Extract the (x, y) coordinate from the center of the cell holding the provided text.  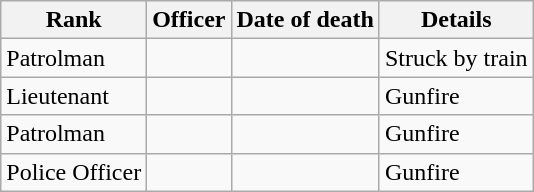
Lieutenant (74, 96)
Officer (189, 20)
Struck by train (456, 58)
Details (456, 20)
Rank (74, 20)
Police Officer (74, 172)
Date of death (305, 20)
